Return the (x, y) coordinate for the center point of the cell that contains the specified text.  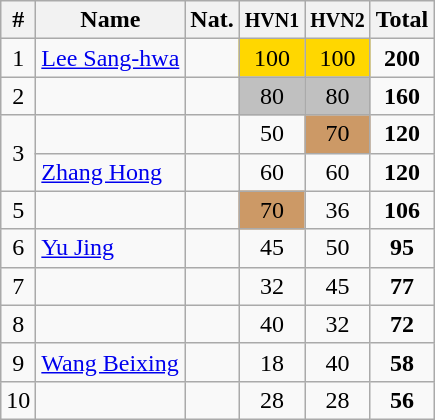
Wang Beixing (110, 362)
Nat. (212, 20)
10 (18, 400)
7 (18, 286)
Lee Sang-hwa (110, 58)
36 (338, 210)
160 (402, 96)
56 (402, 400)
18 (272, 362)
72 (402, 324)
Zhang Hong (110, 172)
HVN2 (338, 20)
95 (402, 248)
5 (18, 210)
2 (18, 96)
# (18, 20)
Total (402, 20)
58 (402, 362)
200 (402, 58)
Name (110, 20)
106 (402, 210)
3 (18, 153)
1 (18, 58)
6 (18, 248)
77 (402, 286)
8 (18, 324)
HVN1 (272, 20)
Yu Jing (110, 248)
9 (18, 362)
